Return the [X, Y] coordinate for the center point of the cell that contains the specified text.  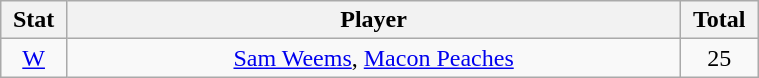
Stat [34, 20]
25 [720, 58]
Player [373, 20]
Total [720, 20]
W [34, 58]
Sam Weems, Macon Peaches [373, 58]
